Output the (x, y) coordinate of the center of the cell containing the given text.  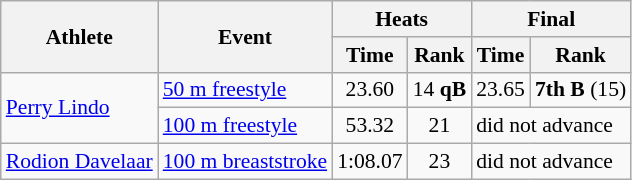
1:08.07 (370, 162)
Perry Lindo (80, 108)
100 m freestyle (245, 126)
23 (440, 162)
100 m breaststroke (245, 162)
Event (245, 36)
Final (551, 19)
Heats (402, 19)
Athlete (80, 36)
50 m freestyle (245, 90)
23.65 (500, 90)
53.32 (370, 126)
21 (440, 126)
23.60 (370, 90)
Rodion Davelaar (80, 162)
7th B (15) (580, 90)
14 qB (440, 90)
